Output the [X, Y] coordinate of the center of the cell containing the given text.  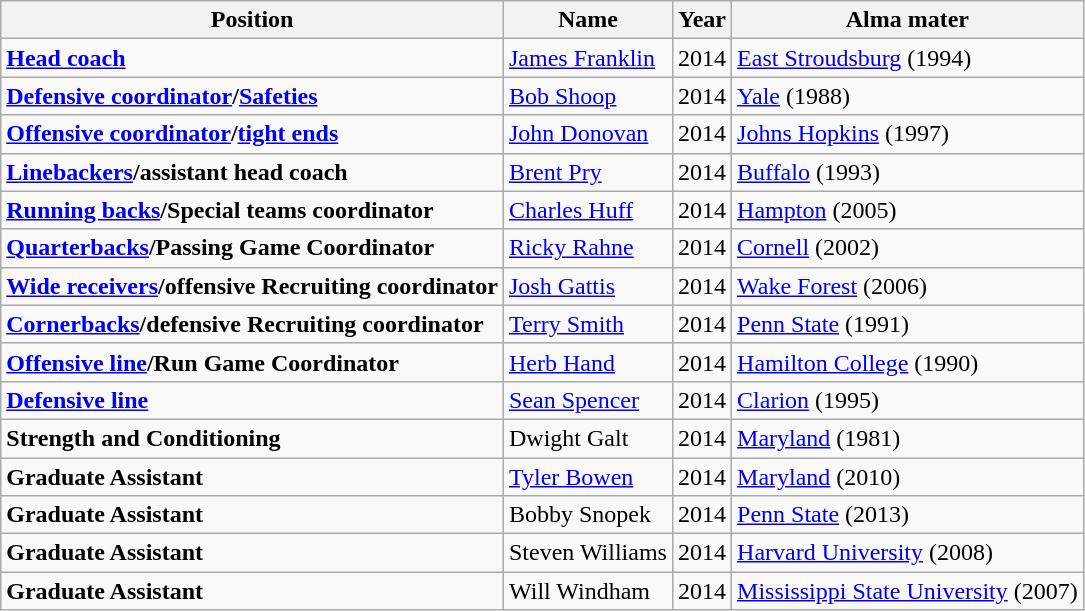
Alma mater [908, 20]
Position [252, 20]
Clarion (1995) [908, 400]
Strength and Conditioning [252, 438]
Dwight Galt [588, 438]
Quarterbacks/Passing Game Coordinator [252, 248]
Ricky Rahne [588, 248]
Penn State (1991) [908, 324]
Maryland (2010) [908, 477]
Brent Pry [588, 172]
Yale (1988) [908, 96]
Penn State (2013) [908, 515]
Will Windham [588, 591]
Josh Gattis [588, 286]
Harvard University (2008) [908, 553]
Defensive coordinator/Safeties [252, 96]
Cornell (2002) [908, 248]
Mississippi State University (2007) [908, 591]
Head coach [252, 58]
John Donovan [588, 134]
Charles Huff [588, 210]
Offensive coordinator/tight ends [252, 134]
Tyler Bowen [588, 477]
Wide receivers/offensive Recruiting coordinator [252, 286]
Bob Shoop [588, 96]
Steven Williams [588, 553]
Sean Spencer [588, 400]
Bobby Snopek [588, 515]
Cornerbacks/defensive Recruiting coordinator [252, 324]
Running backs/Special teams coordinator [252, 210]
Linebackers/assistant head coach [252, 172]
East Stroudsburg (1994) [908, 58]
Maryland (1981) [908, 438]
Wake Forest (2006) [908, 286]
Offensive line/Run Game Coordinator [252, 362]
Year [702, 20]
Hamilton College (1990) [908, 362]
James Franklin [588, 58]
Terry Smith [588, 324]
Johns Hopkins (1997) [908, 134]
Defensive line [252, 400]
Name [588, 20]
Herb Hand [588, 362]
Hampton (2005) [908, 210]
Buffalo (1993) [908, 172]
